For the text-containing cell, return its midpoint in (X, Y) coordinate format. 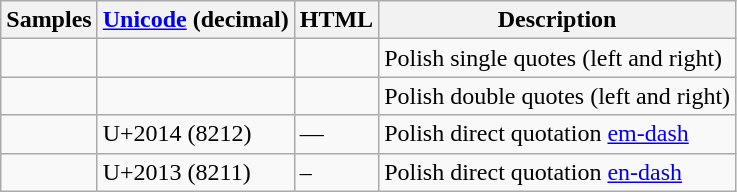
Unicode (decimal) (196, 20)
Description (558, 20)
HTML (336, 20)
Samples (49, 20)
Polish double quotes (left and right) (558, 96)
– (336, 172)
Polish direct quotation en-dash (558, 172)
U+2013 (8211) (196, 172)
Polish direct quotation em-dash (558, 134)
Polish single quotes (left and right) (558, 58)
U+2014 (8212) (196, 134)
— (336, 134)
